Pinpoint the cell where the given text exists, returning its [X, Y] midpoint coordinate. 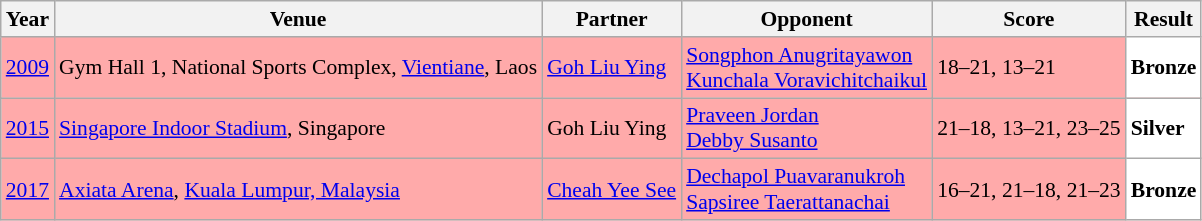
Partner [612, 19]
Result [1164, 19]
Score [1029, 19]
2009 [28, 68]
21–18, 13–21, 23–25 [1029, 128]
Axiata Arena, Kuala Lumpur, Malaysia [298, 190]
16–21, 21–18, 21–23 [1029, 190]
Silver [1164, 128]
Dechapol Puavaranukroh Sapsiree Taerattanachai [806, 190]
Cheah Yee See [612, 190]
Gym Hall 1, National Sports Complex, Vientiane, Laos [298, 68]
2015 [28, 128]
Singapore Indoor Stadium, Singapore [298, 128]
Venue [298, 19]
Praveen Jordan Debby Susanto [806, 128]
18–21, 13–21 [1029, 68]
2017 [28, 190]
Songphon Anugritayawon Kunchala Voravichitchaikul [806, 68]
Opponent [806, 19]
Year [28, 19]
